Locate the cell with the specified text and output its (x, y) center coordinate. 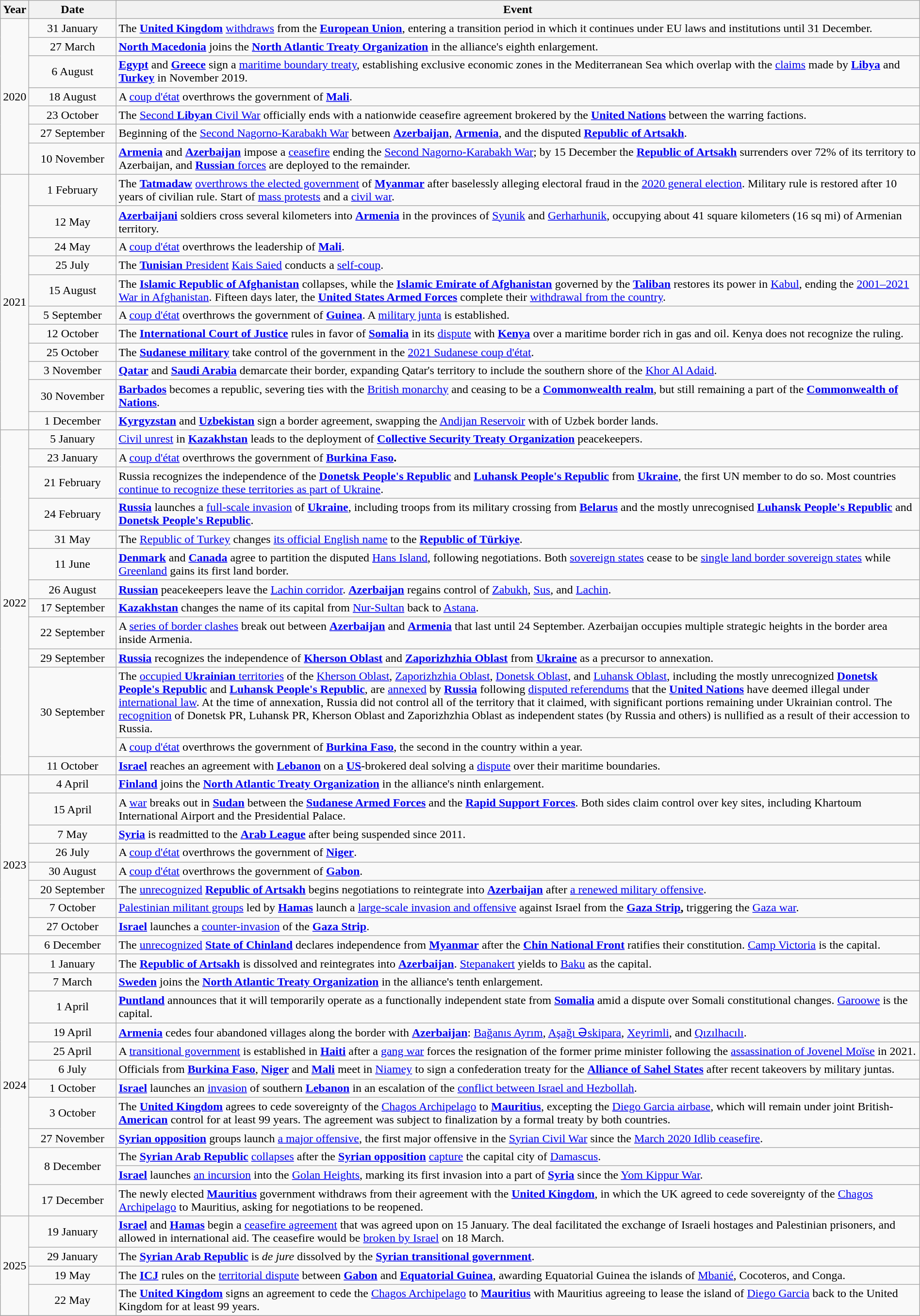
Sweden joins the North Atlantic Treaty Organization in the alliance's tenth enlargement. (518, 982)
Kyrgyzstan and Uzbekistan sign a border agreement, swapping the Andijan Reservoir with of Uzbek border lands. (518, 421)
The Sudanese military take control of the government in the 2021 Sudanese coup d'état. (518, 352)
Armenia cedes four abandoned villages along the border with Azerbaijan: Bağanıs Ayrım, Aşağı Əskipara, Xeyrimli, and Qızılhacılı. (518, 1033)
2024 (15, 1085)
27 November (73, 1138)
The Syrian Arab Republic is de jure dissolved by the Syrian transitional government. (518, 1257)
Kazakhstan changes the name of its capital from Nur-Sultan back to Astana. (518, 608)
30 November (73, 396)
12 May (73, 221)
1 January (73, 963)
Israel launches an incursion into the Golan Heights, marking its first invasion into a part of Syria since the Yom Kippur War. (518, 1175)
Qatar and Saudi Arabia demarcate their border, expanding Qatar's territory to include the southern shore of the Khor Al Adaid. (518, 371)
24 May (73, 247)
3 October (73, 1113)
2020 (15, 97)
Year (15, 10)
24 February (73, 514)
A coup d'état overthrows the government of Gabon. (518, 871)
Israel reaches an agreement with Lebanon on a US-brokered deal solving a dispute over their maritime boundaries. (518, 766)
A coup d'état overthrows the leadership of Mali. (518, 247)
26 July (73, 853)
1 October (73, 1088)
31 May (73, 539)
The Republic of Turkey changes its official English name to the Republic of Türkiye. (518, 539)
29 September (73, 658)
2025 (15, 1266)
12 October (73, 334)
25 October (73, 352)
The Second Libyan Civil War officially ends with a nationwide ceasefire agreement brokered by the United Nations between the warring factions. (518, 115)
17 December (73, 1200)
6 December (73, 945)
Israel launches a counter-invasion of the Gaza Strip. (518, 926)
Russia recognizes the independence of Kherson Oblast and Zaporizhzhia Oblast from Ukraine as a precursor to annexation. (518, 658)
1 April (73, 1006)
Date (73, 10)
Syrian opposition groups launch a major offensive, the first major offensive in the Syrian Civil War since the March 2020 Idlib ceasefire. (518, 1138)
20 September (73, 889)
4 April (73, 784)
19 April (73, 1033)
Palestinian militant groups led by Hamas launch a large-scale invasion and offensive against Israel from the Gaza Strip, triggering the Gaza war. (518, 908)
1 December (73, 421)
15 August (73, 290)
North Macedonia joins the North Atlantic Treaty Organization in the alliance's eighth enlargement. (518, 47)
The Tunisian President Kais Saied conducts a self-coup. (518, 265)
17 September (73, 608)
Civil unrest in Kazakhstan leads to the deployment of Collective Security Treaty Organization peacekeepers. (518, 439)
The unrecognized Republic of Artsakh begins negotiations to reintegrate into Azerbaijan after a renewed military offensive. (518, 889)
27 March (73, 47)
A coup d'état overthrows the government of Burkina Faso, the second in the country within a year. (518, 747)
19 May (73, 1275)
22 May (73, 1300)
A coup d'état overthrows the government of Burkina Faso. (518, 458)
5 September (73, 315)
The Syrian Arab Republic collapses after the Syrian opposition capture the capital city of Damascus. (518, 1156)
19 January (73, 1232)
15 April (73, 809)
Israel launches an invasion of southern Lebanon in an escalation of the conflict between Israel and Hezbollah. (518, 1088)
2021 (15, 302)
27 October (73, 926)
23 October (73, 115)
30 September (73, 712)
1 February (73, 190)
A coup d'état overthrows the government of Mali. (518, 97)
The Republic of Artsakh is dissolved and reintegrates into Azerbaijan. Stepanakert yields to Baku as the capital. (518, 963)
Beginning of the Second Nagorno-Karabakh War between Azerbaijan, Armenia, and the disputed Republic of Artsakh. (518, 133)
31 January (73, 28)
11 June (73, 564)
11 October (73, 766)
23 January (73, 458)
18 August (73, 97)
The ICJ rules on the territorial dispute between Gabon and Equatorial Guinea, awarding Equatorial Guinea the islands of Mbanié, Cocoteros, and Conga. (518, 1275)
2022 (15, 603)
Syria is readmitted to the Arab League after being suspended since 2011. (518, 834)
27 September (73, 133)
25 July (73, 265)
22 September (73, 633)
30 August (73, 871)
7 March (73, 982)
8 December (73, 1166)
2023 (15, 865)
A coup d'état overthrows the government of Niger. (518, 853)
Russian peacekeepers leave the Lachin corridor. Azerbaijan regains control of Zabukh, Sus, and Lachin. (518, 589)
Finland joins the North Atlantic Treaty Organization in the alliance's ninth enlargement. (518, 784)
6 July (73, 1069)
3 November (73, 371)
7 October (73, 908)
Event (518, 10)
A coup d'état overthrows the government of Guinea. A military junta is established. (518, 315)
25 April (73, 1051)
10 November (73, 158)
6 August (73, 72)
26 August (73, 589)
5 January (73, 439)
29 January (73, 1257)
21 February (73, 482)
7 May (73, 834)
